Provide the (x, y) coordinate of the cell's center where the given text is located.  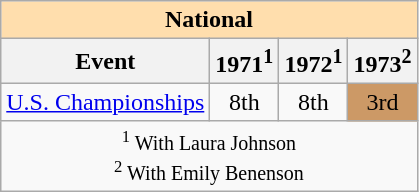
19711 (244, 62)
1 With Laura Johnson 2 With Emily Benenson (209, 156)
3rd (382, 102)
National (209, 20)
19732 (382, 62)
19721 (314, 62)
U.S. Championships (106, 102)
Event (106, 62)
